Capture the cell that displays the provided text and extract its (x, y) central coordinate. 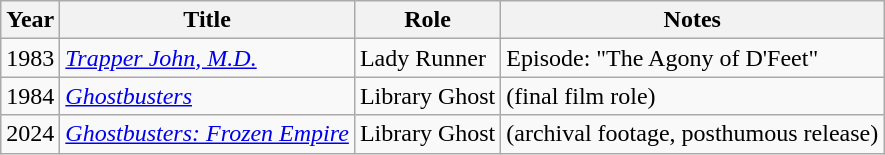
(final film role) (692, 96)
1983 (30, 58)
2024 (30, 134)
Episode: "The Agony of D'Feet" (692, 58)
Role (427, 20)
Lady Runner (427, 58)
Notes (692, 20)
Ghostbusters: Frozen Empire (208, 134)
(archival footage, posthumous release) (692, 134)
1984 (30, 96)
Title (208, 20)
Ghostbusters (208, 96)
Trapper John, M.D. (208, 58)
Year (30, 20)
